From the cell containing the given text, extract its center point as [X, Y] coordinate. 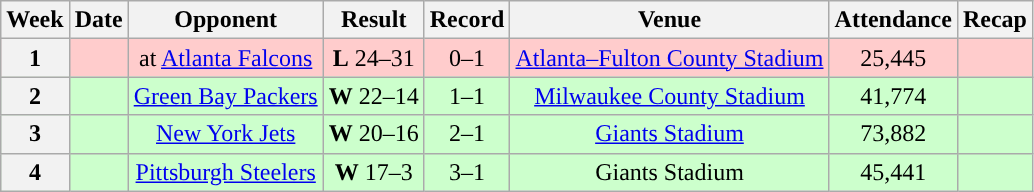
Green Bay Packers [226, 96]
Venue [670, 20]
W 17–3 [374, 172]
2–1 [467, 134]
Atlanta–Fulton County Stadium [670, 58]
Attendance [893, 20]
L 24–31 [374, 58]
1 [35, 58]
1–1 [467, 96]
Record [467, 20]
Result [374, 20]
Pittsburgh Steelers [226, 172]
Week [35, 20]
Milwaukee County Stadium [670, 96]
45,441 [893, 172]
25,445 [893, 58]
3–1 [467, 172]
W 22–14 [374, 96]
Recap [994, 20]
at Atlanta Falcons [226, 58]
Opponent [226, 20]
4 [35, 172]
41,774 [893, 96]
New York Jets [226, 134]
W 20–16 [374, 134]
2 [35, 96]
Date [98, 20]
3 [35, 134]
0–1 [467, 58]
73,882 [893, 134]
